Capture the cell that displays the provided text and extract its (X, Y) central coordinate. 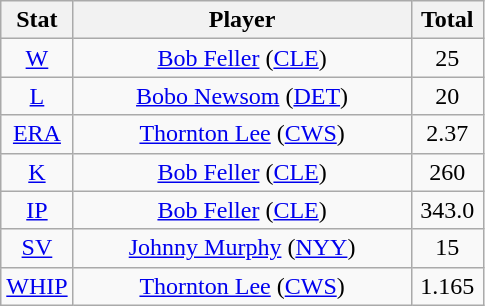
K (37, 172)
15 (447, 248)
ERA (37, 134)
Bobo Newsom (DET) (242, 96)
343.0 (447, 210)
WHIP (37, 286)
Player (242, 20)
25 (447, 58)
20 (447, 96)
Total (447, 20)
260 (447, 172)
Stat (37, 20)
IP (37, 210)
L (37, 96)
W (37, 58)
Johnny Murphy (NYY) (242, 248)
1.165 (447, 286)
SV (37, 248)
2.37 (447, 134)
